Provide the [X, Y] coordinate of the cell's center where the given text is located.  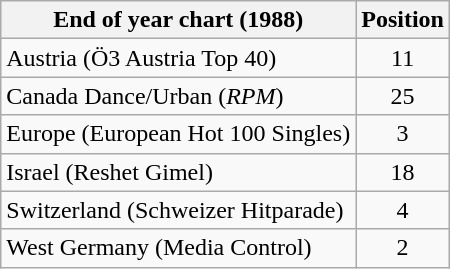
End of year chart (1988) [178, 20]
Austria (Ö3 Austria Top 40) [178, 58]
18 [403, 172]
Switzerland (Schweizer Hitparade) [178, 210]
Europe (European Hot 100 Singles) [178, 134]
Canada Dance/Urban (RPM) [178, 96]
2 [403, 248]
Position [403, 20]
11 [403, 58]
West Germany (Media Control) [178, 248]
3 [403, 134]
Israel (Reshet Gimel) [178, 172]
25 [403, 96]
4 [403, 210]
